Return the [X, Y] coordinate for the center point of the cell that contains the specified text.  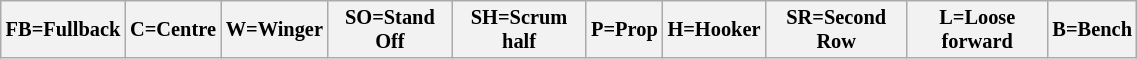
P=Prop [624, 29]
L=Loose forward [977, 29]
SH=Scrum half [519, 29]
W=Winger [274, 29]
H=Hooker [714, 29]
SR=Second Row [836, 29]
C=Centre [173, 29]
SO=Stand Off [390, 29]
FB=Fullback [63, 29]
B=Bench [1092, 29]
